Capture the cell that displays the provided text and extract its (x, y) central coordinate. 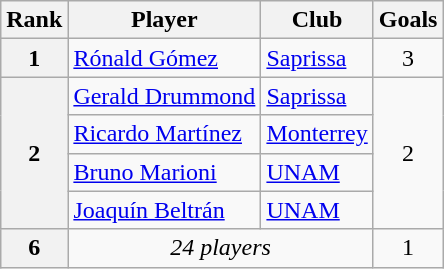
Goals (408, 20)
Ricardo Martínez (164, 134)
Joaquín Beltrán (164, 210)
Bruno Marioni (164, 172)
Monterrey (317, 134)
Rank (34, 20)
Rónald Gómez (164, 58)
Player (164, 20)
24 players (220, 248)
Gerald Drummond (164, 96)
6 (34, 248)
Club (317, 20)
3 (408, 58)
